Output the [x, y] coordinate of the center of the cell containing the given text.  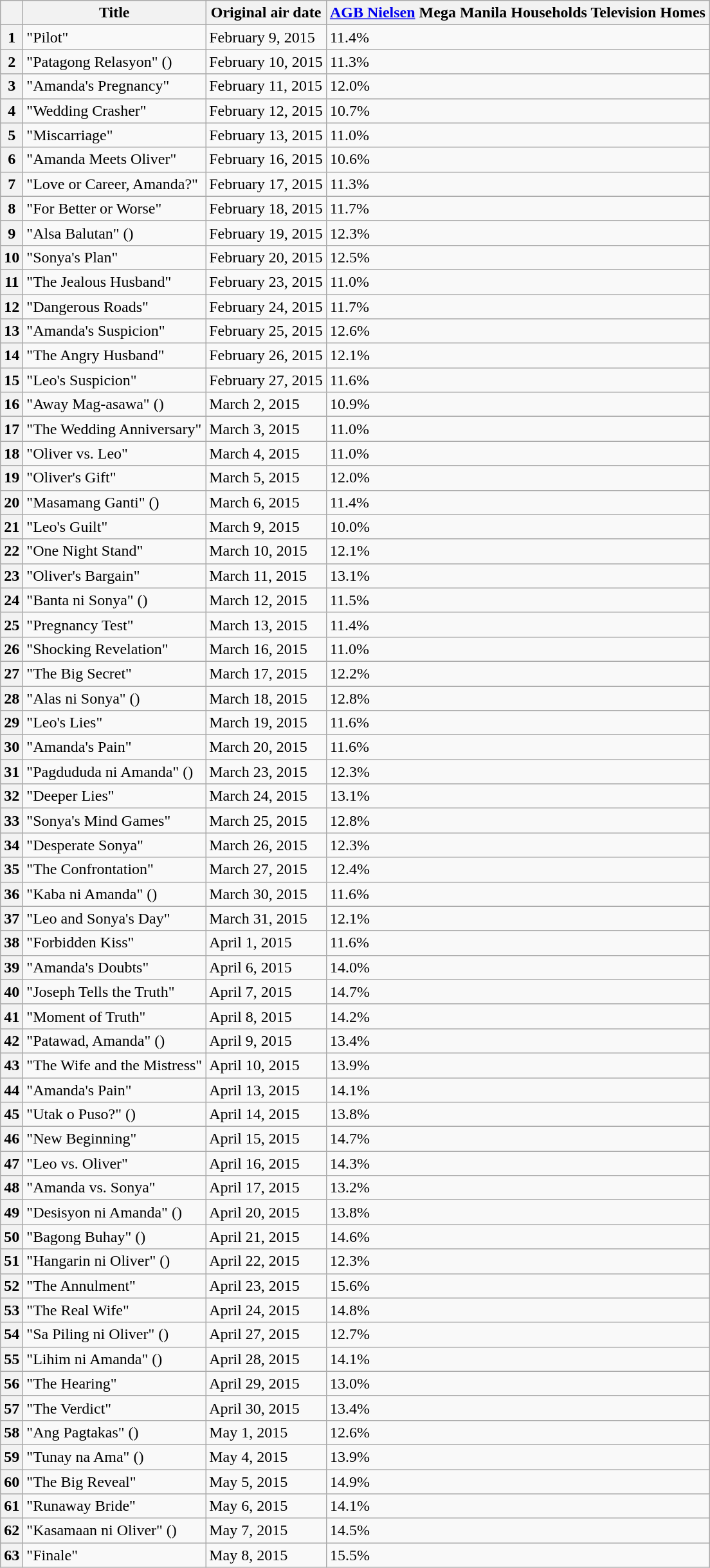
March 2, 2015 [266, 405]
"Lihim ni Amanda" () [114, 1359]
44 [12, 1090]
36 [12, 894]
"Wedding Crasher" [114, 111]
47 [12, 1163]
4 [12, 111]
38 [12, 943]
"Amanda's Suspicion" [114, 331]
"Amanda's Doubts" [114, 967]
April 1, 2015 [266, 943]
March 24, 2015 [266, 796]
52 [12, 1286]
58 [12, 1432]
"Desisyon ni Amanda" () [114, 1212]
"Leo and Sonya's Day" [114, 918]
15.5% [517, 1555]
10.9% [517, 405]
April 13, 2015 [266, 1090]
"Kasamaan ni Oliver" () [114, 1531]
"The Hearing" [114, 1383]
April 8, 2015 [266, 1016]
February 25, 2015 [266, 331]
"The Confrontation" [114, 870]
"Joseph Tells the Truth" [114, 992]
February 27, 2015 [266, 380]
"Tunay na Ama" () [114, 1457]
April 7, 2015 [266, 992]
"Sonya's Plan" [114, 257]
50 [12, 1237]
23 [12, 576]
2 [12, 62]
"Banta ni Sonya" () [114, 600]
April 27, 2015 [266, 1335]
14.2% [517, 1016]
May 1, 2015 [266, 1432]
February 17, 2015 [266, 184]
April 23, 2015 [266, 1286]
37 [12, 918]
28 [12, 698]
"Kaba ni Amanda" () [114, 894]
"Shocking Revelation" [114, 649]
March 25, 2015 [266, 821]
33 [12, 821]
"Amanda's Pregnancy" [114, 86]
46 [12, 1139]
14.9% [517, 1481]
April 6, 2015 [266, 967]
"Oliver's Gift" [114, 478]
30 [12, 747]
February 18, 2015 [266, 208]
"Hangarin ni Oliver" () [114, 1261]
April 10, 2015 [266, 1065]
35 [12, 870]
"Pilot" [114, 37]
March 17, 2015 [266, 673]
"Love or Career, Amanda?" [114, 184]
"Alsa Balutan" () [114, 233]
March 18, 2015 [266, 698]
6 [12, 160]
"Deeper Lies" [114, 796]
"Away Mag-asawa" () [114, 405]
"The Big Secret" [114, 673]
34 [12, 845]
11.5% [517, 600]
March 16, 2015 [266, 649]
April 22, 2015 [266, 1261]
39 [12, 967]
"Desperate Sonya" [114, 845]
24 [12, 600]
March 20, 2015 [266, 747]
March 5, 2015 [266, 478]
13 [12, 331]
49 [12, 1212]
"New Beginning" [114, 1139]
"Pregnancy Test" [114, 624]
45 [12, 1115]
"One Night Stand" [114, 551]
April 20, 2015 [266, 1212]
10.7% [517, 111]
April 16, 2015 [266, 1163]
29 [12, 723]
"The Big Reveal" [114, 1481]
14.8% [517, 1310]
"Masamang Ganti" () [114, 502]
31 [12, 772]
40 [12, 992]
April 30, 2015 [266, 1408]
May 5, 2015 [266, 1481]
February 24, 2015 [266, 307]
15 [12, 380]
February 12, 2015 [266, 111]
"Leo's Suspicion" [114, 380]
18 [12, 453]
February 23, 2015 [266, 282]
February 19, 2015 [266, 233]
"The Wife and the Mistress" [114, 1065]
43 [12, 1065]
February 11, 2015 [266, 86]
March 30, 2015 [266, 894]
17 [12, 429]
59 [12, 1457]
"Moment of Truth" [114, 1016]
41 [12, 1016]
22 [12, 551]
12.5% [517, 257]
14.5% [517, 1531]
"Alas ni Sonya" () [114, 698]
"Patawad, Amanda" () [114, 1041]
42 [12, 1041]
April 28, 2015 [266, 1359]
March 3, 2015 [266, 429]
56 [12, 1383]
12.4% [517, 870]
"Patagong Relasyon" () [114, 62]
March 19, 2015 [266, 723]
April 9, 2015 [266, 1041]
April 14, 2015 [266, 1115]
February 16, 2015 [266, 160]
10.6% [517, 160]
7 [12, 184]
May 7, 2015 [266, 1531]
12.2% [517, 673]
"Utak o Puso?" () [114, 1115]
61 [12, 1506]
"Leo's Lies" [114, 723]
"Dangerous Roads" [114, 307]
53 [12, 1310]
"Amanda Meets Oliver" [114, 160]
11 [12, 282]
27 [12, 673]
"Oliver vs. Leo" [114, 453]
March 27, 2015 [266, 870]
13.2% [517, 1188]
February 20, 2015 [266, 257]
March 26, 2015 [266, 845]
AGB Nielsen Mega Manila Households Television Homes [517, 13]
Original air date [266, 13]
12.7% [517, 1335]
25 [12, 624]
32 [12, 796]
"Leo's Guilt" [114, 527]
9 [12, 233]
February 26, 2015 [266, 356]
"Bagong Buhay" () [114, 1237]
March 10, 2015 [266, 551]
10.0% [517, 527]
March 9, 2015 [266, 527]
"Pagdududa ni Amanda" () [114, 772]
48 [12, 1188]
March 31, 2015 [266, 918]
20 [12, 502]
March 4, 2015 [266, 453]
26 [12, 649]
March 11, 2015 [266, 576]
March 23, 2015 [266, 772]
54 [12, 1335]
"Leo vs. Oliver" [114, 1163]
"The Angry Husband" [114, 356]
"For Better or Worse" [114, 208]
April 21, 2015 [266, 1237]
"Oliver's Bargain" [114, 576]
April 24, 2015 [266, 1310]
May 4, 2015 [266, 1457]
"Runaway Bride" [114, 1506]
May 6, 2015 [266, 1506]
March 6, 2015 [266, 502]
"The Wedding Anniversary" [114, 429]
57 [12, 1408]
19 [12, 478]
14.6% [517, 1237]
March 12, 2015 [266, 600]
12 [12, 307]
May 8, 2015 [266, 1555]
13.0% [517, 1383]
"The Annulment" [114, 1286]
"The Verdict" [114, 1408]
"Sa Piling ni Oliver" () [114, 1335]
63 [12, 1555]
16 [12, 405]
"The Real Wife" [114, 1310]
"Finale" [114, 1555]
April 15, 2015 [266, 1139]
"Forbidden Kiss" [114, 943]
15.6% [517, 1286]
8 [12, 208]
"Amanda vs. Sonya" [114, 1188]
April 17, 2015 [266, 1188]
1 [12, 37]
14 [12, 356]
"Ang Pagtakas" () [114, 1432]
62 [12, 1531]
"Sonya's Mind Games" [114, 821]
3 [12, 86]
"The Jealous Husband" [114, 282]
March 13, 2015 [266, 624]
21 [12, 527]
February 10, 2015 [266, 62]
14.0% [517, 967]
February 13, 2015 [266, 135]
5 [12, 135]
"Miscarriage" [114, 135]
10 [12, 257]
55 [12, 1359]
Title [114, 13]
60 [12, 1481]
February 9, 2015 [266, 37]
14.3% [517, 1163]
51 [12, 1261]
April 29, 2015 [266, 1383]
